Provide the (x, y) coordinate of the cell's center where the given text is located.  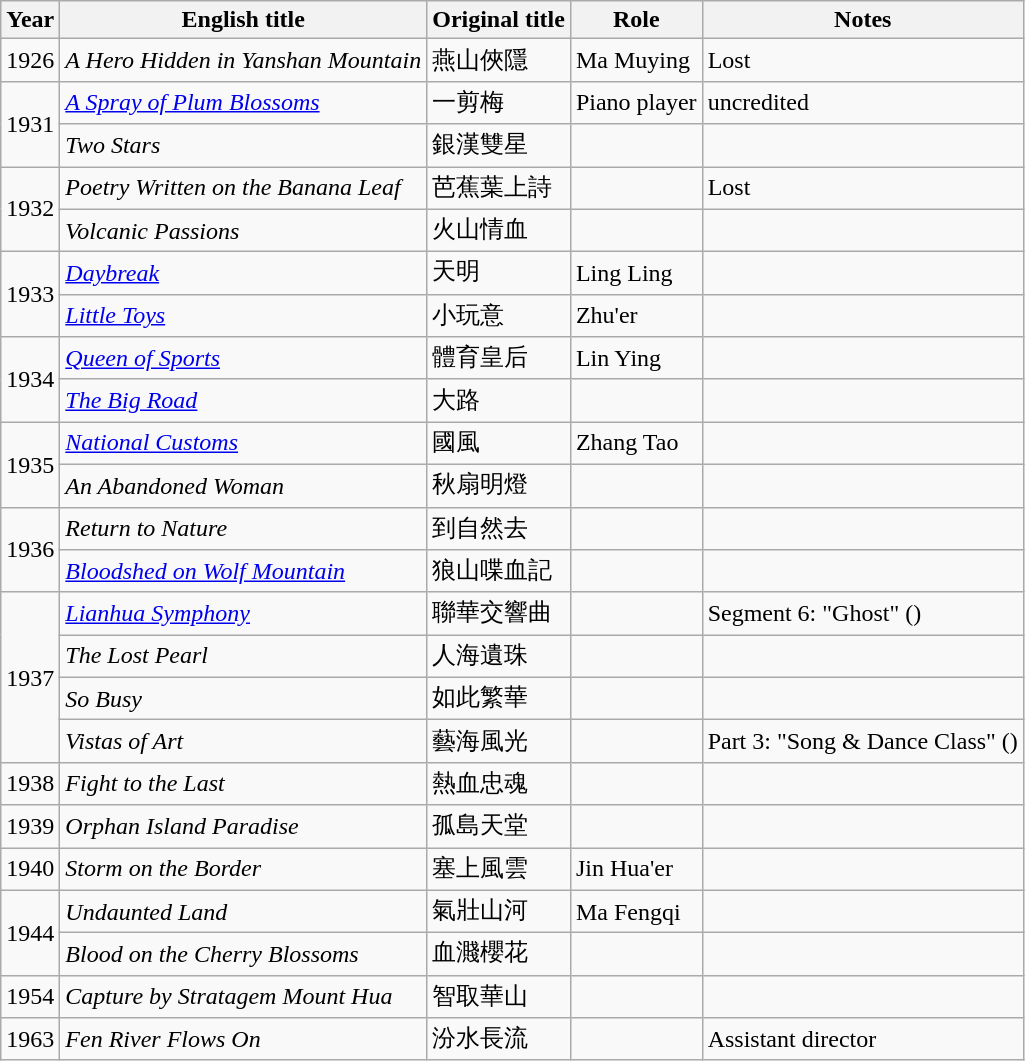
Blood on the Cherry Blossoms (244, 954)
Year (30, 20)
人海遺珠 (499, 656)
到自然去 (499, 528)
狼山喋血記 (499, 572)
1963 (30, 1040)
1936 (30, 550)
Storm on the Border (244, 870)
Zhang Tao (636, 444)
Segment 6: "Ghost" () (862, 614)
1926 (30, 60)
熱血忠魂 (499, 784)
National Customs (244, 444)
火山情血 (499, 230)
汾水長流 (499, 1040)
Vistas of Art (244, 742)
1935 (30, 464)
一剪梅 (499, 102)
Orphan Island Paradise (244, 826)
小玩意 (499, 316)
1934 (30, 380)
A Spray of Plum Blossoms (244, 102)
Poetry Written on the Banana Leaf (244, 188)
Fight to the Last (244, 784)
Undaunted Land (244, 912)
Original title (499, 20)
1931 (30, 124)
A Hero Hidden in Yanshan Mountain (244, 60)
銀漢雙星 (499, 146)
Jin Hua'er (636, 870)
1933 (30, 294)
智取華山 (499, 996)
Ma Muying (636, 60)
Return to Nature (244, 528)
秋扇明燈 (499, 486)
Part 3: "Song & Dance Class" () (862, 742)
So Busy (244, 698)
國風 (499, 444)
血濺櫻花 (499, 954)
1954 (30, 996)
體育皇后 (499, 358)
Lin Ying (636, 358)
1944 (30, 932)
塞上風雲 (499, 870)
Assistant director (862, 1040)
Piano player (636, 102)
Daybreak (244, 274)
Little Toys (244, 316)
An Abandoned Woman (244, 486)
芭蕉葉上詩 (499, 188)
Capture by Stratagem Mount Hua (244, 996)
Bloodshed on Wolf Mountain (244, 572)
English title (244, 20)
Lianhua Symphony (244, 614)
大路 (499, 400)
Queen of Sports (244, 358)
Fen River Flows On (244, 1040)
The Lost Pearl (244, 656)
Notes (862, 20)
Role (636, 20)
如此繁華 (499, 698)
Zhu'er (636, 316)
孤島天堂 (499, 826)
1939 (30, 826)
聯華交響曲 (499, 614)
The Big Road (244, 400)
Two Stars (244, 146)
1937 (30, 677)
1932 (30, 208)
Volcanic Passions (244, 230)
1940 (30, 870)
Ling Ling (636, 274)
uncredited (862, 102)
氣壯山河 (499, 912)
1938 (30, 784)
藝海風光 (499, 742)
天明 (499, 274)
燕山俠隱 (499, 60)
Ma Fengqi (636, 912)
